Scan for the cell matching the given text and deliver its [x, y] coordinate at center. 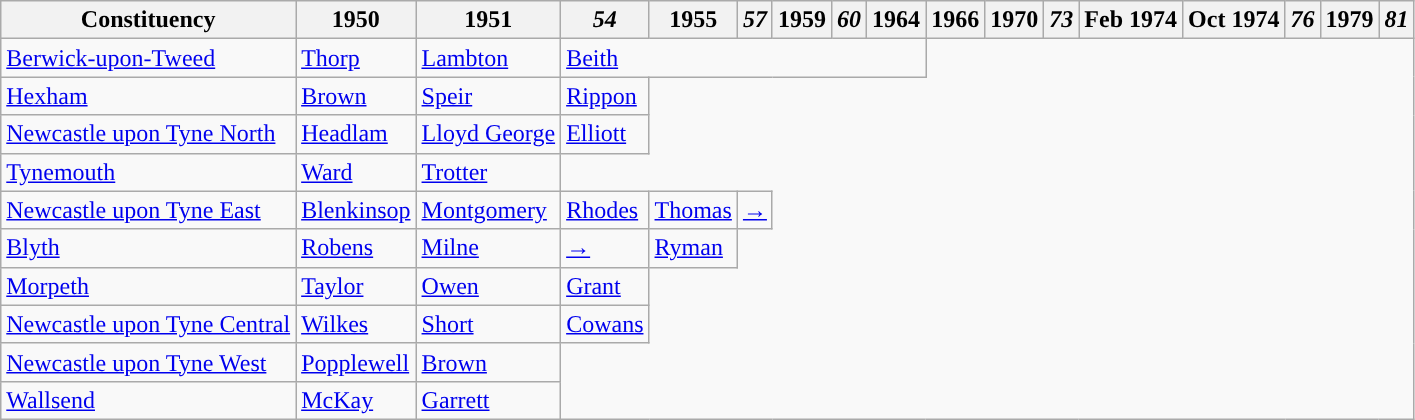
Berwick-upon-Tweed [148, 58]
Speir [488, 96]
Feb 1974 [1131, 20]
Garrett [488, 400]
Milne [488, 248]
54 [605, 20]
1950 [356, 20]
Blyth [148, 248]
Constituency [148, 20]
Thorp [356, 58]
McKay [356, 400]
Robens [356, 248]
Ward [356, 172]
Popplewell [356, 362]
Beith [744, 58]
Blenkinsop [356, 210]
Lambton [488, 58]
1959 [802, 20]
Short [488, 324]
Newcastle upon Tyne North [148, 134]
81 [1396, 20]
Cowans [605, 324]
Morpeth [148, 286]
1964 [896, 20]
Wallsend [148, 400]
1955 [693, 20]
Oct 1974 [1234, 20]
Rhodes [605, 210]
1951 [488, 20]
Rippon [605, 96]
73 [1062, 20]
Wilkes [356, 324]
Trotter [488, 172]
1966 [956, 20]
Elliott [605, 134]
Grant [605, 286]
60 [850, 20]
Newcastle upon Tyne West [148, 362]
76 [1302, 20]
Tynemouth [148, 172]
57 [754, 20]
Owen [488, 286]
Montgomery [488, 210]
Thomas [693, 210]
Newcastle upon Tyne East [148, 210]
Lloyd George [488, 134]
Hexham [148, 96]
Newcastle upon Tyne Central [148, 324]
Headlam [356, 134]
1979 [1350, 20]
1970 [1014, 20]
Taylor [356, 286]
Ryman [693, 248]
